From the cell containing the given text, extract its center point as [X, Y] coordinate. 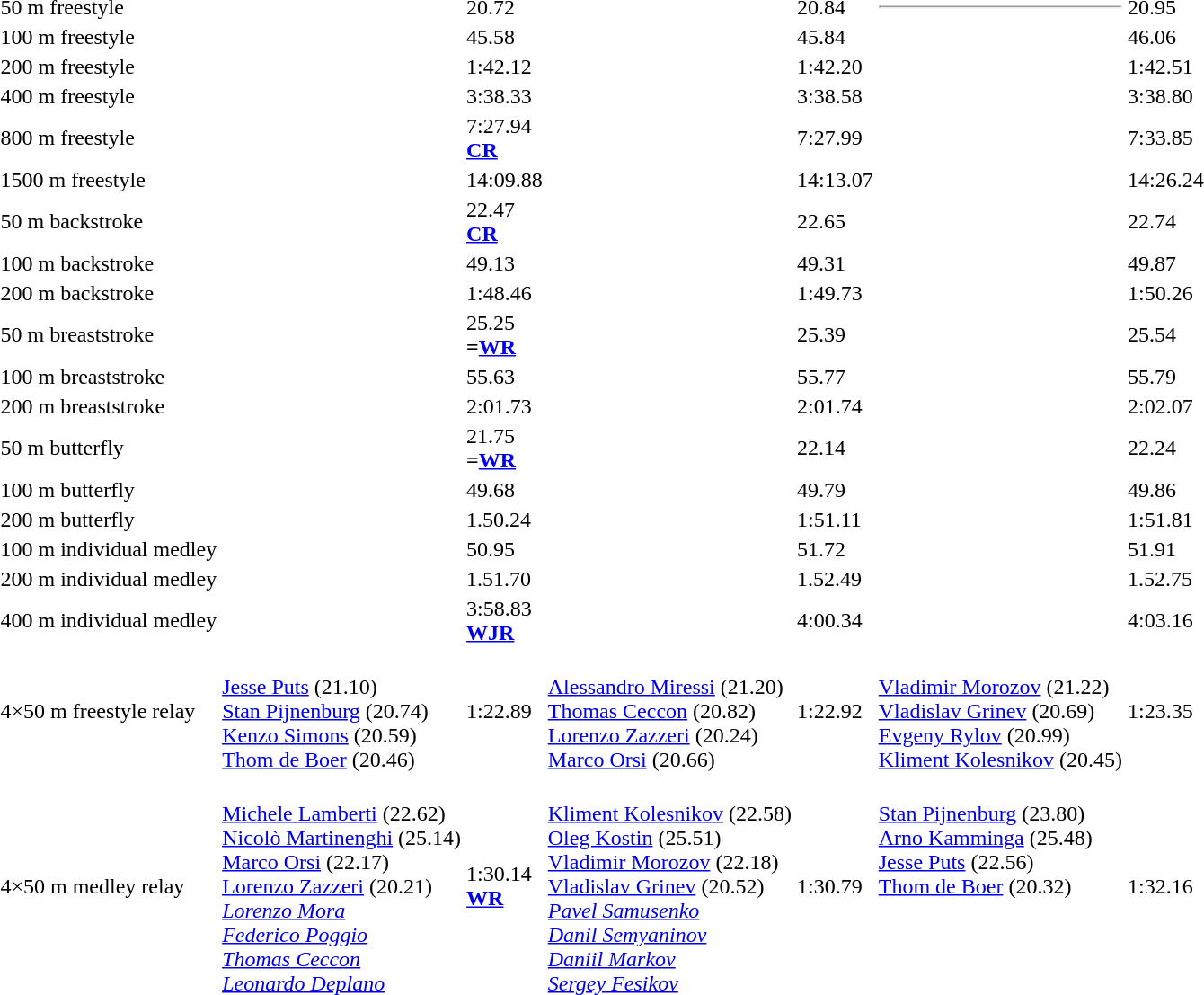
1:22.92 [836, 711]
51.72 [836, 549]
Alessandro Miressi (21.20)Thomas Ceccon (20.82)Lorenzo Zazzeri (20.24)Marco Orsi (20.66) [669, 711]
49.79 [836, 490]
45.84 [836, 37]
22.14 [836, 448]
3:38.33 [505, 96]
4:00.34 [836, 620]
1:22.89 [505, 711]
50.95 [505, 549]
1:48.46 [505, 293]
55.77 [836, 377]
49.13 [505, 263]
25.39 [836, 334]
1:49.73 [836, 293]
1:42.12 [505, 67]
1.51.70 [505, 579]
25.25=WR [505, 334]
55.63 [505, 377]
49.68 [505, 490]
14:13.07 [836, 180]
45.58 [505, 37]
7:27.94CR [505, 138]
Vladimir Morozov (21.22)Vladislav Grinev (20.69)Evgeny Rylov (20.99)Kliment Kolesnikov (20.45) [1000, 711]
7:27.99 [836, 138]
1.52.49 [836, 579]
1:51.11 [836, 520]
2:01.74 [836, 406]
3:58.83WJR [505, 620]
2:01.73 [505, 406]
1:42.20 [836, 67]
21.75=WR [505, 448]
3:38.58 [836, 96]
22.47CR [505, 221]
Jesse Puts (21.10)Stan Pijnenburg (20.74)Kenzo Simons (20.59)Thom de Boer (20.46) [341, 711]
22.65 [836, 221]
1.50.24 [505, 520]
49.31 [836, 263]
14:09.88 [505, 180]
